Provide the [X, Y] coordinate of the cell's center where the given text is located.  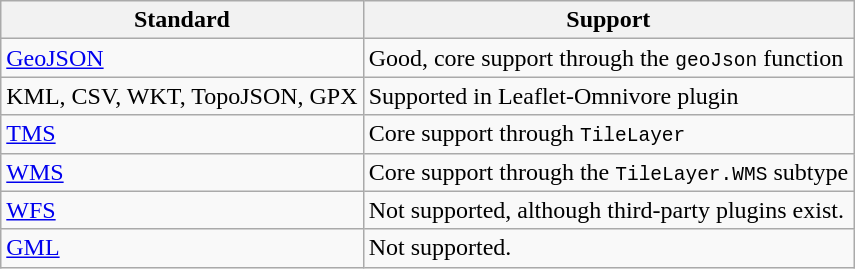
Core support through TileLayer [608, 134]
Core support through the TileLayer.WMS subtype [608, 172]
GeoJSON [182, 58]
Good, core support through the geoJson function [608, 58]
Support [608, 20]
GML [182, 248]
WFS [182, 210]
TMS [182, 134]
Standard [182, 20]
KML, CSV, WKT, TopoJSON, GPX [182, 96]
Not supported, although third-party plugins exist. [608, 210]
WMS [182, 172]
Not supported. [608, 248]
Supported in Leaflet-Omnivore plugin [608, 96]
